For the text-containing cell, return its midpoint in [x, y] coordinate format. 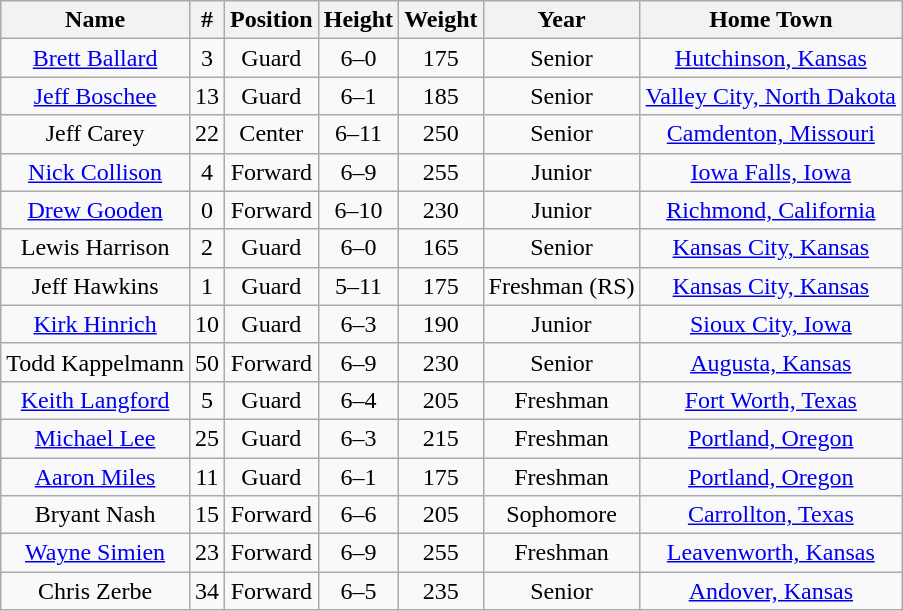
Augusta, Kansas [770, 362]
Michael Lee [96, 438]
23 [206, 553]
Jeff Boschee [96, 96]
Brett Ballard [96, 58]
10 [206, 324]
11 [206, 477]
Chris Zerbe [96, 591]
Lewis Harrison [96, 248]
Andover, Kansas [770, 591]
Carrollton, Texas [770, 515]
Keith Langford [96, 400]
Freshman (RS) [562, 286]
Sioux City, Iowa [770, 324]
Bryant Nash [96, 515]
235 [441, 591]
50 [206, 362]
Leavenworth, Kansas [770, 553]
15 [206, 515]
Wayne Simien [96, 553]
Valley City, North Dakota [770, 96]
6–11 [358, 134]
# [206, 20]
0 [206, 210]
Jeff Carey [96, 134]
Camdenton, Missouri [770, 134]
Height [358, 20]
Todd Kappelmann [96, 362]
1 [206, 286]
3 [206, 58]
Name [96, 20]
6–6 [358, 515]
Nick Collison [96, 172]
5–11 [358, 286]
13 [206, 96]
5 [206, 400]
2 [206, 248]
4 [206, 172]
Sophomore [562, 515]
250 [441, 134]
Aaron Miles [96, 477]
Kirk Hinrich [96, 324]
6–4 [358, 400]
Fort Worth, Texas [770, 400]
25 [206, 438]
165 [441, 248]
Weight [441, 20]
6–5 [358, 591]
Center [271, 134]
Year [562, 20]
Hutchinson, Kansas [770, 58]
Richmond, California [770, 210]
34 [206, 591]
Position [271, 20]
190 [441, 324]
Drew Gooden [96, 210]
22 [206, 134]
Home Town [770, 20]
215 [441, 438]
Jeff Hawkins [96, 286]
6–10 [358, 210]
185 [441, 96]
Iowa Falls, Iowa [770, 172]
